Output the [x, y] coordinate of the center of the cell containing the given text.  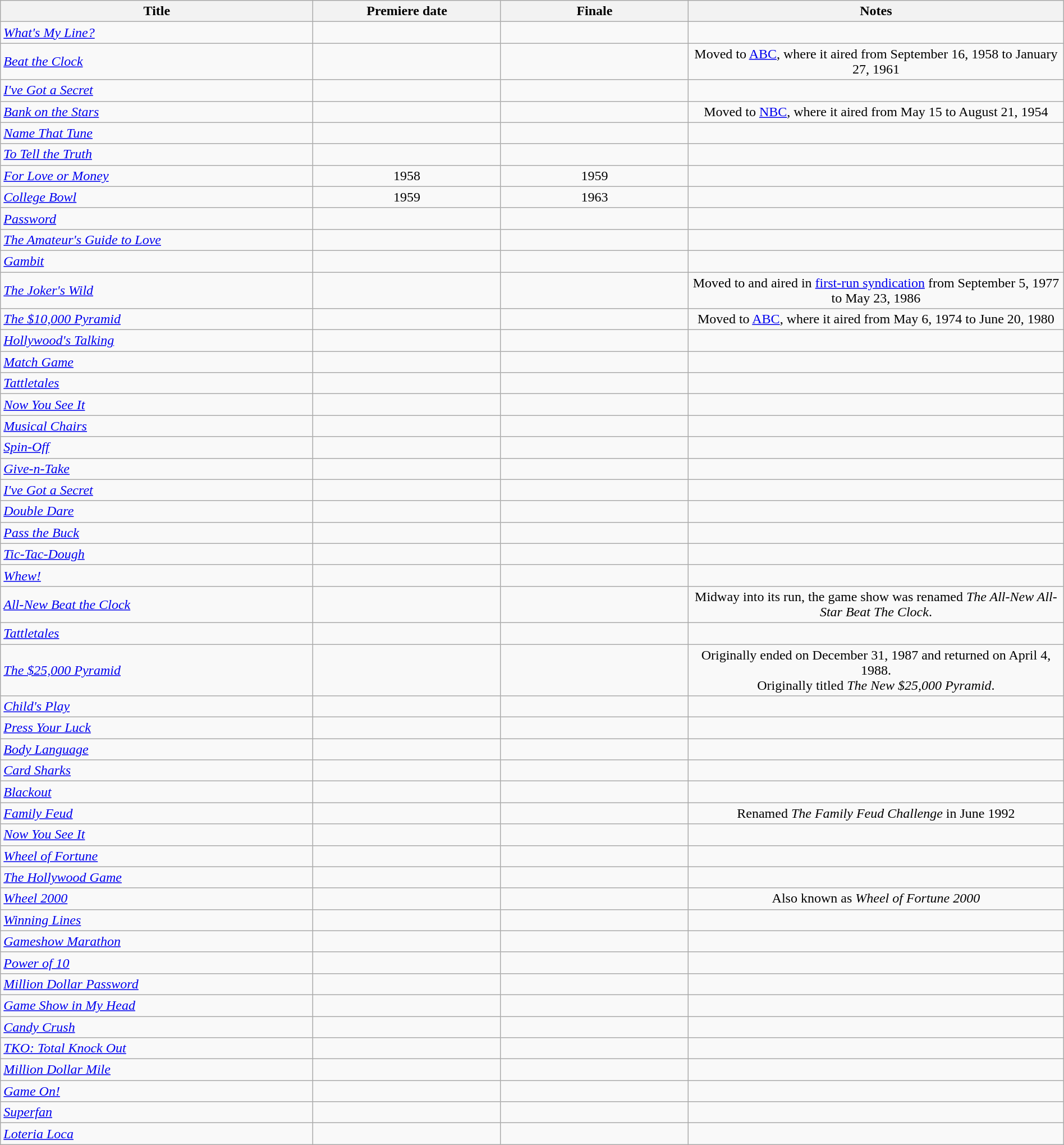
Notes [877, 11]
Card Sharks [157, 771]
Gambit [157, 261]
Power of 10 [157, 963]
Finale [594, 11]
Midway into its run, the game show was renamed The All-New All-Star Beat The Clock. [877, 604]
Match Game [157, 362]
Pass the Buck [157, 533]
Musical Chairs [157, 426]
College Bowl [157, 197]
Also known as Wheel of Fortune 2000 [877, 899]
Moved to NBC, where it aired from May 15 to August 21, 1954 [877, 112]
Tic-Tac-Dough [157, 554]
Renamed The Family Feud Challenge in June 1992 [877, 813]
All-New Beat the Clock [157, 604]
Premiere date [407, 11]
Gameshow Marathon [157, 941]
Password [157, 218]
Moved to ABC, where it aired from September 16, 1958 to January 27, 1961 [877, 62]
The $25,000 Pyramid [157, 670]
Title [157, 11]
1958 [407, 176]
What's My Line? [157, 33]
Blackout [157, 792]
TKO: Total Knock Out [157, 1048]
Candy Crush [157, 1027]
Game Show in My Head [157, 1005]
1963 [594, 197]
The Hollywood Game [157, 877]
Give-n-Take [157, 469]
Bank on the Stars [157, 112]
Press Your Luck [157, 728]
Million Dollar Mile [157, 1070]
Beat the Clock [157, 62]
Game On! [157, 1091]
Moved to and aired in first-run syndication from September 5, 1977 to May 23, 1986 [877, 290]
The Joker's Wild [157, 290]
Wheel of Fortune [157, 856]
Name That Tune [157, 133]
Body Language [157, 749]
The $10,000 Pyramid [157, 319]
Loteria Loca [157, 1134]
Spin-Off [157, 447]
To Tell the Truth [157, 154]
Hollywood's Talking [157, 341]
Winning Lines [157, 920]
Double Dare [157, 511]
Million Dollar Password [157, 984]
Superfan [157, 1112]
Family Feud [157, 813]
Originally ended on December 31, 1987 and returned on April 4, 1988.Originally titled The New $25,000 Pyramid. [877, 670]
Moved to ABC, where it aired from May 6, 1974 to June 20, 1980 [877, 319]
Whew! [157, 575]
The Amateur's Guide to Love [157, 240]
Wheel 2000 [157, 899]
For Love or Money [157, 176]
Child's Play [157, 707]
